Return (X, Y) of the center of cell containing provided text 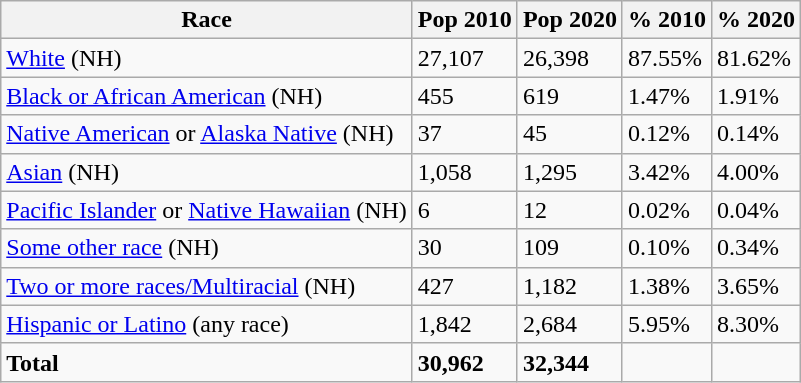
87.55% (666, 58)
27,107 (464, 58)
2,684 (570, 324)
45 (570, 134)
Pop 2010 (464, 20)
% 2020 (756, 20)
Asian (NH) (207, 172)
26,398 (570, 58)
81.62% (756, 58)
6 (464, 210)
3.42% (666, 172)
White (NH) (207, 58)
0.10% (666, 248)
0.02% (666, 210)
109 (570, 248)
1.47% (666, 96)
1,182 (570, 286)
4.00% (756, 172)
Total (207, 362)
Pacific Islander or Native Hawaiian (NH) (207, 210)
1.91% (756, 96)
Two or more races/Multiracial (NH) (207, 286)
12 (570, 210)
Black or African American (NH) (207, 96)
0.34% (756, 248)
1,842 (464, 324)
30,962 (464, 362)
3.65% (756, 286)
37 (464, 134)
455 (464, 96)
427 (464, 286)
Some other race (NH) (207, 248)
8.30% (756, 324)
0.12% (666, 134)
Pop 2020 (570, 20)
Hispanic or Latino (any race) (207, 324)
30 (464, 248)
1,295 (570, 172)
0.14% (756, 134)
1.38% (666, 286)
Race (207, 20)
619 (570, 96)
1,058 (464, 172)
0.04% (756, 210)
% 2010 (666, 20)
32,344 (570, 362)
5.95% (666, 324)
Native American or Alaska Native (NH) (207, 134)
